Capture the cell that displays the provided text and extract its (X, Y) central coordinate. 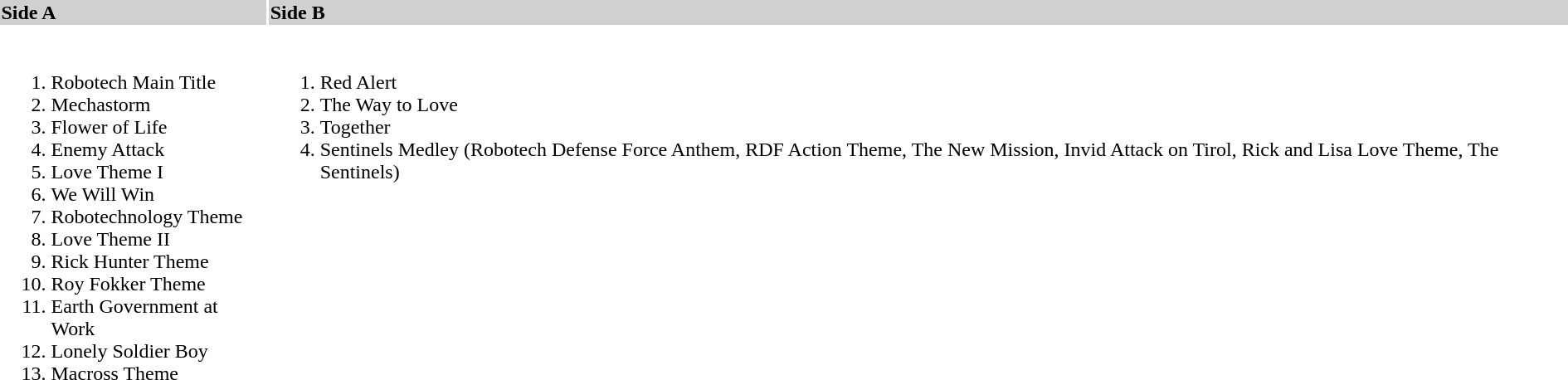
Side B (918, 12)
Side A (133, 12)
